Detect which cell encompasses the target text, then output its [x, y] center coordinate. 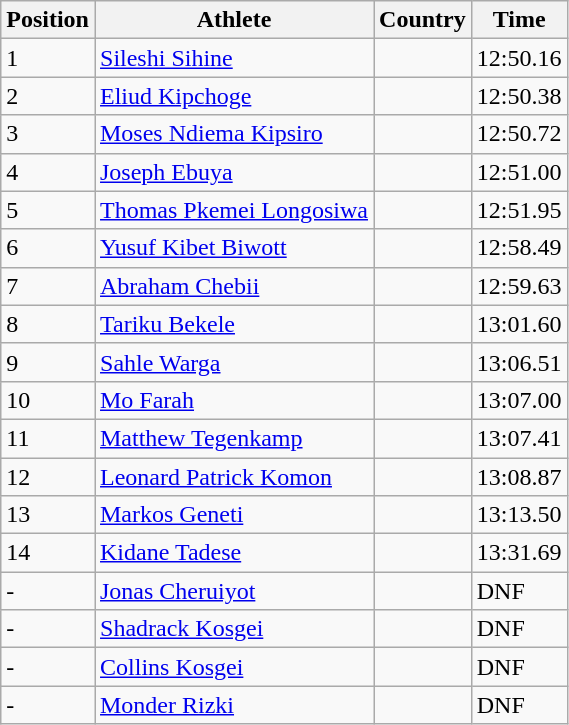
11 [48, 438]
Athlete [234, 20]
Tariku Bekele [234, 324]
12:51.00 [519, 172]
Kidane Tadese [234, 553]
Time [519, 20]
Country [423, 20]
2 [48, 96]
4 [48, 172]
12:50.16 [519, 58]
13:07.00 [519, 400]
Abraham Chebii [234, 286]
13:13.50 [519, 515]
Jonas Cheruiyot [234, 591]
5 [48, 210]
8 [48, 324]
Markos Geneti [234, 515]
13:31.69 [519, 553]
Mo Farah [234, 400]
Joseph Ebuya [234, 172]
Position [48, 20]
12:51.95 [519, 210]
Thomas Pkemei Longosiwa [234, 210]
12:58.49 [519, 248]
9 [48, 362]
13:08.87 [519, 477]
12:50.72 [519, 134]
13:01.60 [519, 324]
Collins Kosgei [234, 667]
Sahle Warga [234, 362]
13:07.41 [519, 438]
13:06.51 [519, 362]
Sileshi Sihine [234, 58]
13 [48, 515]
Monder Rizki [234, 705]
12 [48, 477]
14 [48, 553]
12:59.63 [519, 286]
3 [48, 134]
Shadrack Kosgei [234, 629]
1 [48, 58]
7 [48, 286]
6 [48, 248]
Leonard Patrick Komon [234, 477]
Eliud Kipchoge [234, 96]
Matthew Tegenkamp [234, 438]
10 [48, 400]
Moses Ndiema Kipsiro [234, 134]
Yusuf Kibet Biwott [234, 248]
12:50.38 [519, 96]
